Detect which cell encompasses the target text, then output its [x, y] center coordinate. 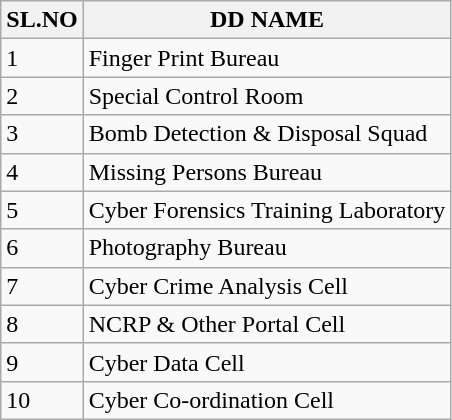
5 [42, 210]
Photography Bureau [267, 248]
7 [42, 286]
DD NAME [267, 20]
1 [42, 58]
9 [42, 362]
Bomb Detection & Disposal Squad [267, 134]
6 [42, 248]
Finger Print Bureau [267, 58]
Special Control Room [267, 96]
3 [42, 134]
Missing Persons Bureau [267, 172]
SL.NO [42, 20]
4 [42, 172]
NCRP & Other Portal Cell [267, 324]
10 [42, 400]
Cyber Forensics Training Laboratory [267, 210]
2 [42, 96]
8 [42, 324]
Cyber Data Cell [267, 362]
Cyber Co-ordination Cell [267, 400]
Cyber Crime Analysis Cell [267, 286]
